Find where the given text appears and provide that cell's center as (x, y) coordinate. 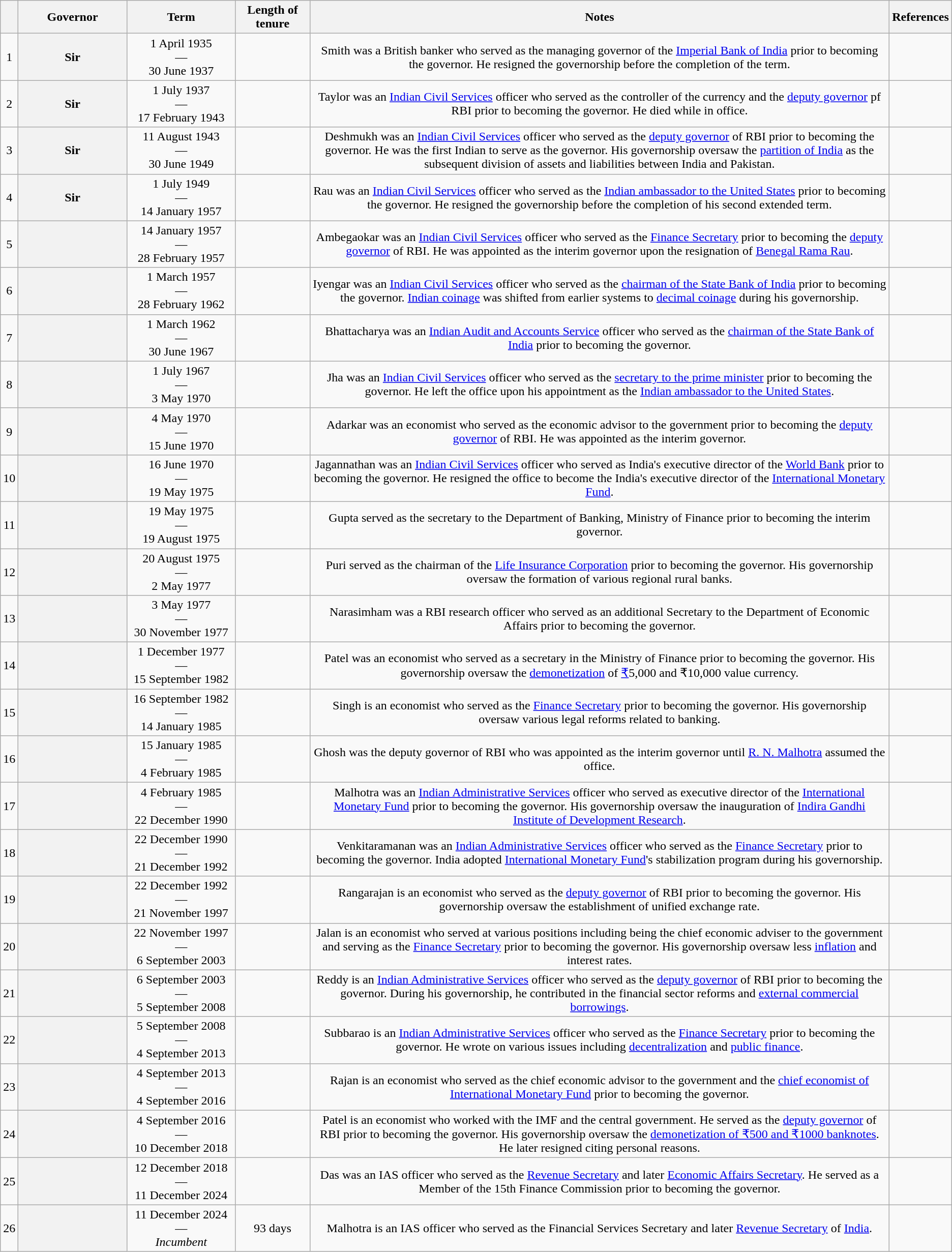
9 (9, 431)
7 (9, 338)
20 August 1975—2 May 1977 (181, 572)
16 September 1982—14 January 1985 (181, 712)
16 June 1970—19 May 1975 (181, 478)
Notes (600, 17)
3 (9, 151)
15 January 1985—4 February 1985 (181, 759)
Narasimham was a RBI research officer who served as an additional Secretary to the Department of Economic Affairs prior to becoming the governor. (600, 619)
4 May 1970—15 June 1970 (181, 431)
5 (9, 244)
16 (9, 759)
11 December 2024—Incumbent (181, 1228)
14 (9, 666)
1 (9, 57)
13 (9, 619)
4 September 2013—4 September 2016 (181, 1087)
12 (9, 572)
17 (9, 806)
22 November 1997—6 September 2003 (181, 946)
10 (9, 478)
Governor (73, 17)
21 (9, 993)
22 December 1990—21 December 1992 (181, 853)
93 days (273, 1228)
References (920, 17)
1 December 1977—15 September 1982 (181, 666)
Ghosh was the deputy governor of RBI who was appointed as the interim governor until R. N. Malhotra assumed the office. (600, 759)
Malhotra is an IAS officer who served as the Financial Services Secretary and later Revenue Secretary of India. (600, 1228)
6 September 2003—5 September 2008 (181, 993)
1 July 1949—14 January 1957 (181, 197)
26 (9, 1228)
22 (9, 1040)
1 March 1962—30 June 1967 (181, 338)
19 (9, 900)
24 (9, 1134)
19 May 1975—19 August 1975 (181, 525)
Term (181, 17)
12 December 2018—11 December 2024 (181, 1181)
23 (9, 1087)
1 July 1967—3 May 1970 (181, 384)
1 March 1957—28 February 1962 (181, 291)
8 (9, 384)
11 (9, 525)
3 May 1977—30 November 1977 (181, 619)
22 December 1992—21 November 1997 (181, 900)
2 (9, 104)
1 April 1935—30 June 1937 (181, 57)
4 (9, 197)
25 (9, 1181)
6 (9, 291)
Gupta served as the secretary to the Department of Banking, Ministry of Finance prior to becoming the interim governor. (600, 525)
Bhattacharya was an Indian Audit and Accounts Service officer who served as the chairman of the State Bank of India prior to becoming the governor. (600, 338)
Length of tenure (273, 17)
5 September 2008—4 September 2013 (181, 1040)
1 July 1937—17 February 1943 (181, 104)
18 (9, 853)
11 August 1943—30 June 1949 (181, 151)
14 January 1957—28 February 1957 (181, 244)
4 February 1985—22 December 1990 (181, 806)
4 September 2016—10 December 2018 (181, 1134)
20 (9, 946)
15 (9, 712)
